Scan for the cell matching the given text and deliver its (X, Y) coordinate at center. 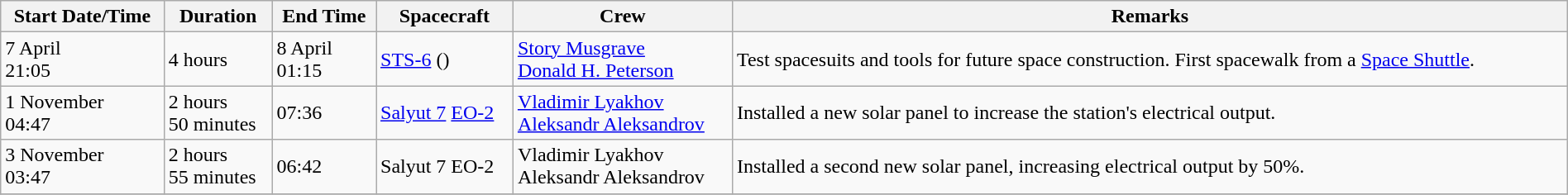
Installed a second new solar panel, increasing electrical output by 50%. (1150, 167)
3 November03:47 (83, 167)
Spacecraft (444, 17)
2 hours50 minutes (218, 112)
2 hours55 minutes (218, 167)
7 April21:05 (83, 59)
STS-6 () (444, 59)
4 hours (218, 59)
End Time (324, 17)
Duration (218, 17)
06:42 (324, 167)
8 April01:15 (324, 59)
Test spacesuits and tools for future space construction. First spacewalk from a Space Shuttle. (1150, 59)
Remarks (1150, 17)
1 November04:47 (83, 112)
Crew (622, 17)
07:36 (324, 112)
Story MusgraveDonald H. Peterson (622, 59)
Installed a new solar panel to increase the station's electrical output. (1150, 112)
Start Date/Time (83, 17)
